From the cell containing the given text, extract its center point as (X, Y) coordinate. 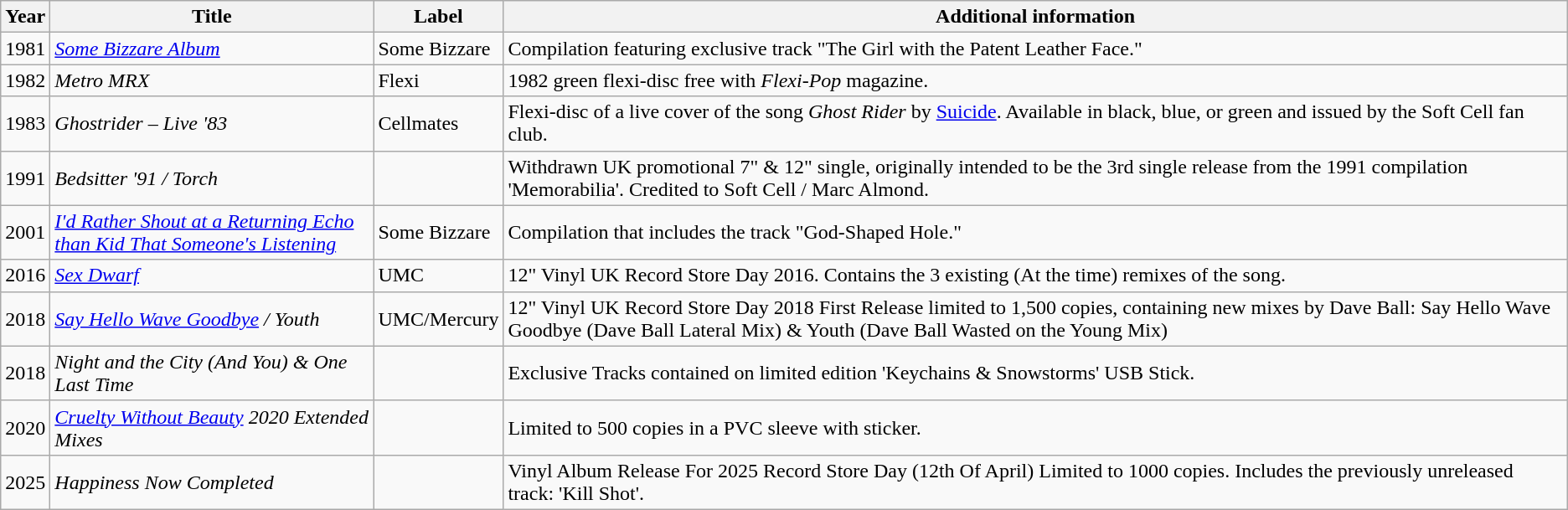
Additional information (1035, 17)
Compilation featuring exclusive track "The Girl with the Patent Leather Face." (1035, 49)
Title (212, 17)
Vinyl Album Release For 2025 Record Store Day (12th Of April) Limited to 1000 copies. Includes the previously unreleased track: 'Kill Shot'. (1035, 482)
2001 (25, 233)
Some Bizzare Album (212, 49)
Cellmates (439, 124)
Compilation that includes the track "God-Shaped Hole." (1035, 233)
UMC (439, 276)
2016 (25, 276)
Flexi-disc of a live cover of the song Ghost Rider by Suicide. Available in black, blue, or green and issued by the Soft Cell fan club. (1035, 124)
Ghostrider – Live '83 (212, 124)
Happiness Now Completed (212, 482)
12" Vinyl UK Record Store Day 2016. Contains the 3 existing (At the time) remixes of the song. (1035, 276)
1991 (25, 178)
Exclusive Tracks contained on limited edition 'Keychains & Snowstorms' USB Stick. (1035, 373)
1982 green flexi-disc free with Flexi-Pop magazine. (1035, 80)
Metro MRX (212, 80)
Bedsitter '91 / Torch (212, 178)
1983 (25, 124)
Year (25, 17)
Say Hello Wave Goodbye / Youth (212, 318)
I'd Rather Shout at a Returning Echo than Kid That Someone's Listening (212, 233)
Night and the City (And You) & One Last Time (212, 373)
2025 (25, 482)
Limited to 500 copies in a PVC sleeve with sticker. (1035, 427)
Flexi (439, 80)
Cruelty Without Beauty 2020 Extended Mixes (212, 427)
Label (439, 17)
Sex Dwarf (212, 276)
2020 (25, 427)
1982 (25, 80)
1981 (25, 49)
UMC/Mercury (439, 318)
